Return (x, y) of the center of cell containing provided text 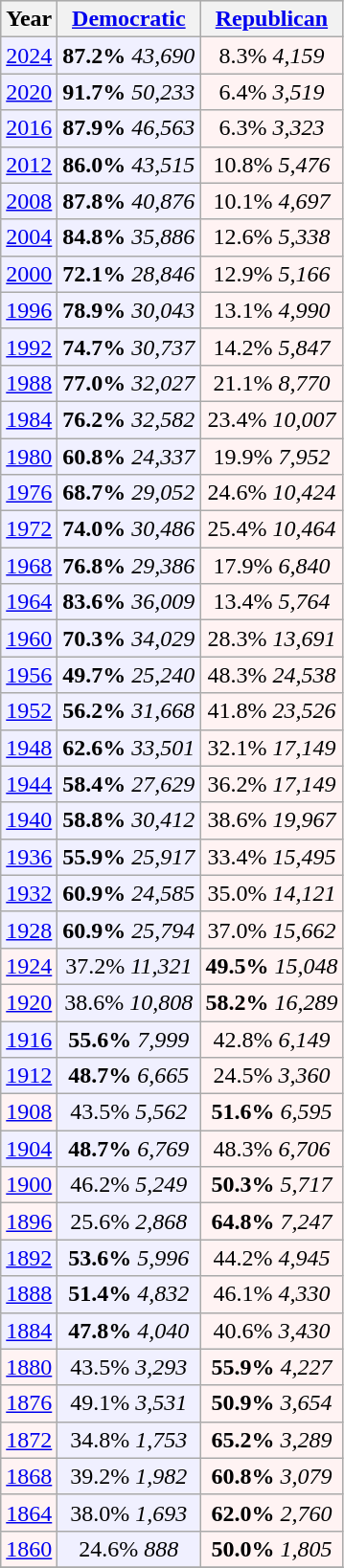
1888 (29, 1294)
49.1% 3,531 (128, 1403)
83.6% 36,009 (128, 602)
87.9% 46,563 (128, 128)
48.7% 6,769 (128, 1149)
84.8% 35,886 (128, 237)
23.4% 10,007 (272, 419)
1896 (29, 1221)
49.5% 15,048 (272, 966)
1956 (29, 675)
25.6% 2,868 (128, 1221)
87.2% 43,690 (128, 56)
2000 (29, 274)
24.6% 10,424 (272, 493)
33.4% 15,495 (272, 857)
2012 (29, 165)
36.2% 17,149 (272, 784)
62.0% 2,760 (272, 1512)
38.0% 1,693 (128, 1512)
38.6% 19,967 (272, 820)
1992 (29, 347)
1996 (29, 310)
1988 (29, 383)
60.9% 25,794 (128, 930)
8.3% 4,159 (272, 56)
55.9% 4,227 (272, 1367)
1940 (29, 820)
1892 (29, 1258)
2008 (29, 201)
2024 (29, 56)
19.9% 7,952 (272, 457)
Republican (272, 19)
76.8% 29,386 (128, 566)
1960 (29, 638)
1912 (29, 1076)
47.8% 4,040 (128, 1331)
28.3% 13,691 (272, 638)
46.1% 4,330 (272, 1294)
51.6% 6,595 (272, 1112)
25.4% 10,464 (272, 529)
34.8% 1,753 (128, 1440)
Democratic (128, 19)
53.6% 5,996 (128, 1258)
51.4% 4,832 (128, 1294)
60.8% 24,337 (128, 457)
32.1% 17,149 (272, 748)
24.6% 888 (128, 1549)
1972 (29, 529)
1880 (29, 1367)
60.9% 24,585 (128, 893)
6.4% 3,519 (272, 92)
68.7% 29,052 (128, 493)
17.9% 6,840 (272, 566)
70.3% 34,029 (128, 638)
1860 (29, 1549)
44.2% 4,945 (272, 1258)
64.8% 7,247 (272, 1221)
1876 (29, 1403)
58.4% 27,629 (128, 784)
Year (29, 19)
1908 (29, 1112)
13.1% 4,990 (272, 310)
87.8% 40,876 (128, 201)
10.8% 5,476 (272, 165)
48.7% 6,665 (128, 1076)
86.0% 43,515 (128, 165)
1864 (29, 1512)
38.6% 10,808 (128, 1002)
78.9% 30,043 (128, 310)
1936 (29, 857)
50.9% 3,654 (272, 1403)
65.2% 3,289 (272, 1440)
1952 (29, 711)
1904 (29, 1149)
49.7% 25,240 (128, 675)
37.2% 11,321 (128, 966)
1900 (29, 1185)
2020 (29, 92)
60.8% 3,079 (272, 1476)
1968 (29, 566)
91.7% 50,233 (128, 92)
74.0% 30,486 (128, 529)
43.5% 3,293 (128, 1367)
48.3% 24,538 (272, 675)
55.9% 25,917 (128, 857)
2004 (29, 237)
1980 (29, 457)
40.6% 3,430 (272, 1331)
21.1% 8,770 (272, 383)
2016 (29, 128)
6.3% 3,323 (272, 128)
43.5% 5,562 (128, 1112)
10.1% 4,697 (272, 201)
50.0% 1,805 (272, 1549)
72.1% 28,846 (128, 274)
74.7% 30,737 (128, 347)
24.5% 3,360 (272, 1076)
12.9% 5,166 (272, 274)
42.8% 6,149 (272, 1039)
1964 (29, 602)
1944 (29, 784)
1872 (29, 1440)
48.3% 6,706 (272, 1149)
12.6% 5,338 (272, 237)
1868 (29, 1476)
1932 (29, 893)
62.6% 33,501 (128, 748)
1984 (29, 419)
56.2% 31,668 (128, 711)
1924 (29, 966)
77.0% 32,027 (128, 383)
35.0% 14,121 (272, 893)
1976 (29, 493)
1884 (29, 1331)
76.2% 32,582 (128, 419)
1928 (29, 930)
1948 (29, 748)
1916 (29, 1039)
39.2% 1,982 (128, 1476)
1920 (29, 1002)
37.0% 15,662 (272, 930)
58.2% 16,289 (272, 1002)
50.3% 5,717 (272, 1185)
46.2% 5,249 (128, 1185)
58.8% 30,412 (128, 820)
13.4% 5,764 (272, 602)
14.2% 5,847 (272, 347)
55.6% 7,999 (128, 1039)
41.8% 23,526 (272, 711)
